For the text-containing cell, return its midpoint in [X, Y] coordinate format. 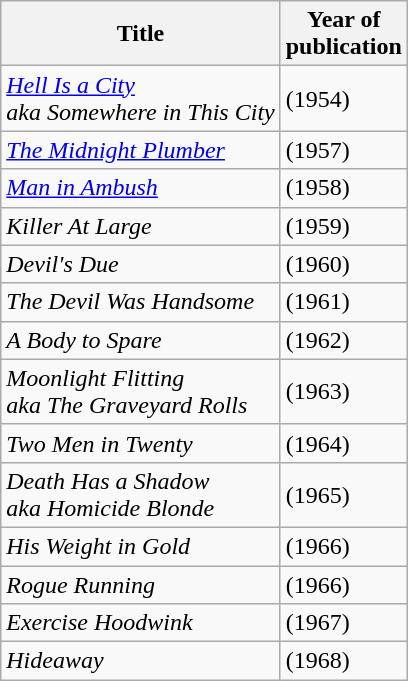
Title [140, 34]
(1959) [344, 226]
Moonlight Flittingaka The Graveyard Rolls [140, 392]
(1962) [344, 340]
His Weight in Gold [140, 546]
Hideaway [140, 661]
(1958) [344, 188]
Man in Ambush [140, 188]
(1954) [344, 98]
(1957) [344, 150]
(1965) [344, 494]
Year ofpublication [344, 34]
(1963) [344, 392]
Exercise Hoodwink [140, 623]
(1964) [344, 443]
Hell Is a Cityaka Somewhere in This City [140, 98]
(1960) [344, 264]
Killer At Large [140, 226]
The Devil Was Handsome [140, 302]
(1967) [344, 623]
Death Has a Shadowaka Homicide Blonde [140, 494]
(1968) [344, 661]
Rogue Running [140, 585]
Devil's Due [140, 264]
Two Men in Twenty [140, 443]
The Midnight Plumber [140, 150]
A Body to Spare [140, 340]
(1961) [344, 302]
